Determine the (x, y) coordinate at the center of the cell enclosing the given text.  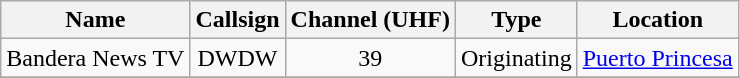
39 (370, 58)
Name (96, 20)
Channel (UHF) (370, 20)
Puerto Princesa (658, 58)
Location (658, 20)
Bandera News TV (96, 58)
DWDW (238, 58)
Originating (516, 58)
Callsign (238, 20)
Type (516, 20)
